Capture the cell that displays the provided text and extract its [x, y] central coordinate. 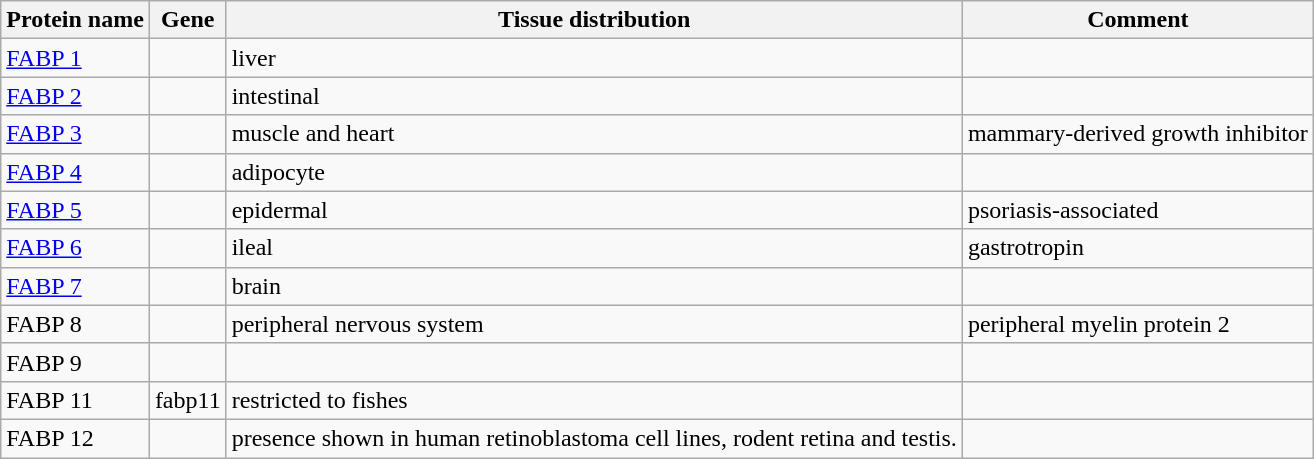
FABP 7 [76, 286]
FABP 1 [76, 58]
FABP 12 [76, 438]
gastrotropin [1138, 248]
fabp11 [188, 400]
FABP 2 [76, 96]
epidermal [594, 210]
Protein name [76, 20]
intestinal [594, 96]
FABP 4 [76, 172]
psoriasis-associated [1138, 210]
peripheral myelin protein 2 [1138, 324]
Gene [188, 20]
FABP 5 [76, 210]
muscle and heart [594, 134]
Comment [1138, 20]
peripheral nervous system [594, 324]
restricted to fishes [594, 400]
presence shown in human retinoblastoma cell lines, rodent retina and testis. [594, 438]
brain [594, 286]
liver [594, 58]
mammary-derived growth inhibitor [1138, 134]
FABP 3 [76, 134]
Tissue distribution [594, 20]
ileal [594, 248]
FABP 9 [76, 362]
FABP 11 [76, 400]
FABP 8 [76, 324]
adipocyte [594, 172]
FABP 6 [76, 248]
